Pinpoint the cell where the given text exists, returning its (x, y) midpoint coordinate. 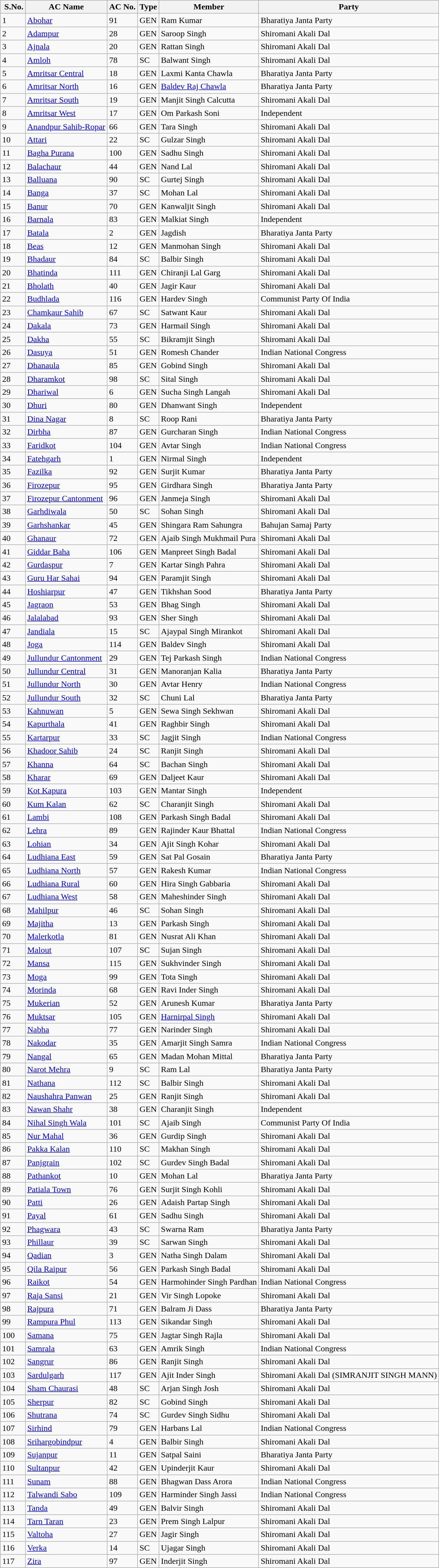
Party (349, 7)
Sultanpur (66, 1468)
Nathana (66, 1083)
Girdhara Singh (209, 485)
Manjit Singh Calcutta (209, 100)
Rakesh Kumar (209, 870)
Harminder Singh Jassi (209, 1495)
Ram Kumar (209, 20)
Swarna Ram (209, 1229)
Lambi (66, 817)
Naushahra Panwan (66, 1096)
Mahilpur (66, 910)
Surjit Kumar (209, 472)
Malkiat Singh (209, 220)
Gurdev Singh Badal (209, 1162)
Avtar Singh (209, 445)
Sangrur (66, 1362)
Jullundur North (66, 684)
Type (148, 7)
Nihal Singh Wala (66, 1123)
Amritsar West (66, 113)
Samana (66, 1335)
Chuni Lal (209, 698)
Amritsar North (66, 87)
Harmohinder Singh Pardhan (209, 1282)
Rampura Phul (66, 1322)
Balvir Singh (209, 1508)
Mantar Singh (209, 790)
Balluana (66, 180)
Dina Nagar (66, 419)
Batala (66, 233)
Bikramjit Singh (209, 339)
Gurdev Singh Sidhu (209, 1415)
Ajnala (66, 47)
Sirhind (66, 1428)
Nur Mahal (66, 1136)
Barnala (66, 220)
Baldev Raj Chawla (209, 87)
Faridkot (66, 445)
Nusrat Ali Khan (209, 937)
Moga (66, 976)
Rajinder Kaur Bhattal (209, 831)
Amloh (66, 60)
Ajaypal Singh Mirankot (209, 631)
Ludhiana Rural (66, 884)
Paramjit Singh (209, 578)
Tikhshan Sood (209, 592)
Tota Singh (209, 976)
Narot Mehra (66, 1070)
Ghanaur (66, 538)
Member (209, 7)
Gurdaspur (66, 565)
Mukerian (66, 1003)
Giddar Baha (66, 551)
Makhan Singh (209, 1149)
Khadoor Sahib (66, 751)
Gurdip Singh (209, 1136)
Amritsar South (66, 100)
Sital Singh (209, 379)
Upinderjit Kaur (209, 1468)
Dhanaula (66, 365)
Sujan Singh (209, 950)
Harbans Lal (209, 1428)
Phagwara (66, 1229)
Kharar (66, 777)
Nawan Shahr (66, 1109)
Jagraon (66, 605)
Phillaur (66, 1242)
Dasuya (66, 352)
Jagir Kaur (209, 286)
Tanda (66, 1508)
Gulzar Singh (209, 140)
Khanna (66, 764)
Satwant Kaur (209, 312)
Amarjit Singh Samra (209, 1043)
Manoranjan Kalia (209, 671)
Surjit Singh Kohli (209, 1189)
Sujanpur (66, 1455)
Bhagwan Dass Arora (209, 1481)
Bholath (66, 286)
Anandpur Sahib-Ropar (66, 126)
Vir Singh Lopoke (209, 1295)
Hoshiarpur (66, 592)
Rattan Singh (209, 47)
Abohar (66, 20)
Mansa (66, 963)
Raja Sansi (66, 1295)
Sukhvinder Singh (209, 963)
Ludhiana North (66, 870)
Nabha (66, 1030)
Narinder Singh (209, 1030)
Qadian (66, 1256)
Patti (66, 1202)
Shiromani Akali Dal (SIMRANJIT SINGH MANN) (349, 1375)
Tarn Taran (66, 1521)
Sucha Singh Langah (209, 392)
Janmeja Singh (209, 498)
Dakha (66, 339)
Prem Singh Lalpur (209, 1521)
Daljeet Kaur (209, 777)
Muktsar (66, 1017)
Banur (66, 206)
Gurtej Singh (209, 180)
Nakodar (66, 1043)
Shingara Ram Sahungra (209, 525)
Tara Singh (209, 126)
Malerkotla (66, 937)
Satpal Saini (209, 1455)
Dakala (66, 326)
Nangal (66, 1056)
Nirmal Singh (209, 459)
Bagha Purana (66, 153)
Sardulgarh (66, 1375)
Jalalabad (66, 618)
Pathankot (66, 1176)
Dhuri (66, 406)
Sikandar Singh (209, 1322)
Madan Mohan Mittal (209, 1056)
Srihargobindpur (66, 1442)
Samrala (66, 1348)
Attari (66, 140)
Jagir Singh (209, 1534)
Shutrana (66, 1415)
Majitha (66, 923)
Adampur (66, 34)
Arjan Singh Josh (209, 1388)
S.No. (13, 7)
Sunam (66, 1481)
Harnirpal Singh (209, 1017)
Lehra (66, 831)
Sham Chaurasi (66, 1388)
Rajpura (66, 1309)
Sher Singh (209, 618)
Pakka Kalan (66, 1149)
Gurcharan Singh (209, 432)
Firozepur Cantonment (66, 498)
Jagdish (209, 233)
Verka (66, 1548)
AC No. (122, 7)
Sarwan Singh (209, 1242)
Chamkaur Sahib (66, 312)
Jandiala (66, 631)
Budhlada (66, 299)
Ludhiana East (66, 857)
Morinda (66, 990)
Kanwaljit Singh (209, 206)
Avtar Henry (209, 684)
Dirbha (66, 432)
Ajaib Singh Mukhmail Pura (209, 538)
Ajit Inder Singh (209, 1375)
Bhadaur (66, 259)
Bachan Singh (209, 764)
Kum Kalan (66, 804)
Lohian (66, 844)
Panjgrain (66, 1162)
Dharamkot (66, 379)
Jagjit Singh (209, 737)
Inderjit Singh (209, 1561)
Harmail Singh (209, 326)
Kot Kapura (66, 790)
Ram Lal (209, 1070)
Amritsar Central (66, 73)
Dhariwal (66, 392)
Chiranji Lal Garg (209, 273)
Balachaur (66, 166)
Beas (66, 246)
Manpreet Singh Badal (209, 551)
Kapurthala (66, 724)
Joga (66, 645)
Hardev Singh (209, 299)
Om Parkash Soni (209, 113)
Maheshinder Singh (209, 897)
Bhatinda (66, 273)
Kartarpur (66, 737)
Ajaib Singh (209, 1123)
Baldev Singh (209, 645)
Raikot (66, 1282)
Roop Rani (209, 419)
Bahujan Samaj Party (349, 525)
Raghbir Singh (209, 724)
Adaish Partap Singh (209, 1202)
Payal (66, 1216)
Nand Lal (209, 166)
Sewa Singh Sekhwan (209, 711)
Balram Ji Dass (209, 1309)
Jagtar Singh Rajla (209, 1335)
Banga (66, 193)
AC Name (66, 7)
Patiala Town (66, 1189)
Qila Raipur (66, 1269)
Jullundur South (66, 698)
Fatehgarh (66, 459)
Romesh Chander (209, 352)
Valtoha (66, 1534)
Amrik Singh (209, 1348)
Talwandi Sabo (66, 1495)
Guru Har Sahai (66, 578)
Ravi Inder Singh (209, 990)
Malout (66, 950)
Sat Pal Gosain (209, 857)
Arunesh Kumar (209, 1003)
Garhdiwala (66, 512)
Firozepur (66, 485)
Garhshankar (66, 525)
Zira (66, 1561)
Ujagar Singh (209, 1548)
Jullundur Central (66, 671)
Bhag Singh (209, 605)
Parkash Singh (209, 923)
Saroop Singh (209, 34)
Balwant Singh (209, 60)
Sherpur (66, 1402)
Hira Singh Gabbaria (209, 884)
Ludhiana West (66, 897)
Dhanwant Singh (209, 406)
Natha Singh Dalam (209, 1256)
Manmohan Singh (209, 246)
Tej Parkash Singh (209, 658)
Kahnuwan (66, 711)
Kartar Singh Pahra (209, 565)
Laxmi Kanta Chawla (209, 73)
Fazilka (66, 472)
Jullundur Cantonment (66, 658)
Ajit Singh Kohar (209, 844)
